Pinpoint the cell where the given text exists, returning its [x, y] midpoint coordinate. 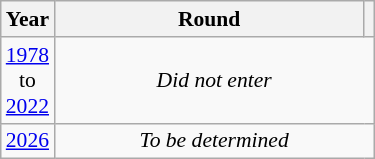
Round [209, 19]
Year [28, 19]
To be determined [214, 141]
Did not enter [214, 80]
2026 [28, 141]
1978to2022 [28, 80]
